From the cell containing the given text, extract its center point as [X, Y] coordinate. 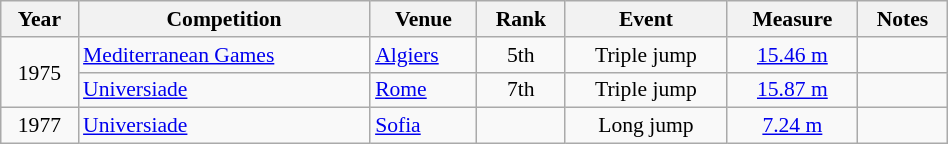
Rank [521, 19]
1977 [40, 126]
5th [521, 55]
Mediterranean Games [224, 55]
1975 [40, 72]
Measure [792, 19]
Event [646, 19]
Notes [903, 19]
7th [521, 90]
15.87 m [792, 90]
Algiers [424, 55]
Competition [224, 19]
Rome [424, 90]
15.46 m [792, 55]
Year [40, 19]
Venue [424, 19]
Sofia [424, 126]
7.24 m [792, 126]
Long jump [646, 126]
